Return the (X, Y) coordinate for the center point of the cell that contains the specified text.  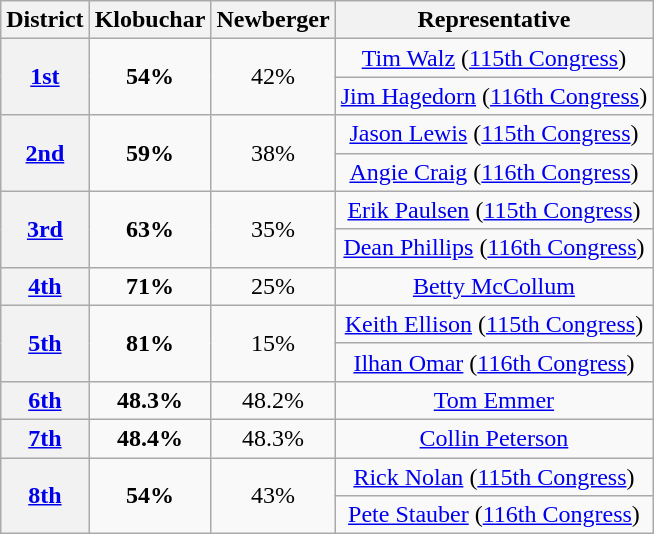
Klobuchar (150, 20)
6th (45, 400)
7th (45, 438)
81% (150, 343)
Tim Walz (115th Congress) (494, 58)
Betty McCollum (494, 286)
25% (273, 286)
43% (273, 496)
Dean Phillips (116th Congress) (494, 248)
63% (150, 229)
Rick Nolan (115th Congress) (494, 477)
48.2% (273, 400)
Representative (494, 20)
Pete Stauber (116th Congress) (494, 515)
42% (273, 77)
15% (273, 343)
Tom Emmer (494, 400)
48.4% (150, 438)
District (45, 20)
59% (150, 153)
1st (45, 77)
3rd (45, 229)
Keith Ellison (115th Congress) (494, 324)
2nd (45, 153)
Jason Lewis (115th Congress) (494, 134)
Angie Craig (116th Congress) (494, 172)
Collin Peterson (494, 438)
35% (273, 229)
4th (45, 286)
Jim Hagedorn (116th Congress) (494, 96)
Ilhan Omar (116th Congress) (494, 362)
38% (273, 153)
Erik Paulsen (115th Congress) (494, 210)
71% (150, 286)
5th (45, 343)
Newberger (273, 20)
8th (45, 496)
